Locate the cell with the specified text and output its [x, y] center coordinate. 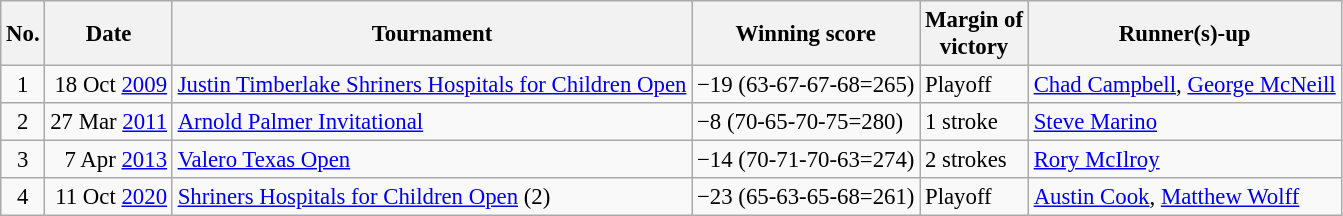
7 Apr 2013 [108, 160]
−23 (65-63-65-68=261) [806, 197]
Chad Campbell, George McNeill [1184, 85]
Austin Cook, Matthew Wolff [1184, 197]
Margin ofvictory [974, 34]
Runner(s)-up [1184, 34]
Justin Timberlake Shriners Hospitals for Children Open [432, 85]
11 Oct 2020 [108, 197]
1 [23, 85]
18 Oct 2009 [108, 85]
Steve Marino [1184, 122]
Valero Texas Open [432, 160]
Winning score [806, 34]
4 [23, 197]
Shriners Hospitals for Children Open (2) [432, 197]
2 [23, 122]
−14 (70-71-70-63=274) [806, 160]
−8 (70-65-70-75=280) [806, 122]
Arnold Palmer Invitational [432, 122]
No. [23, 34]
Date [108, 34]
2 strokes [974, 160]
−19 (63-67-67-68=265) [806, 85]
Rory McIlroy [1184, 160]
Tournament [432, 34]
1 stroke [974, 122]
3 [23, 160]
27 Mar 2011 [108, 122]
